Return (X, Y) of the center of cell containing provided text 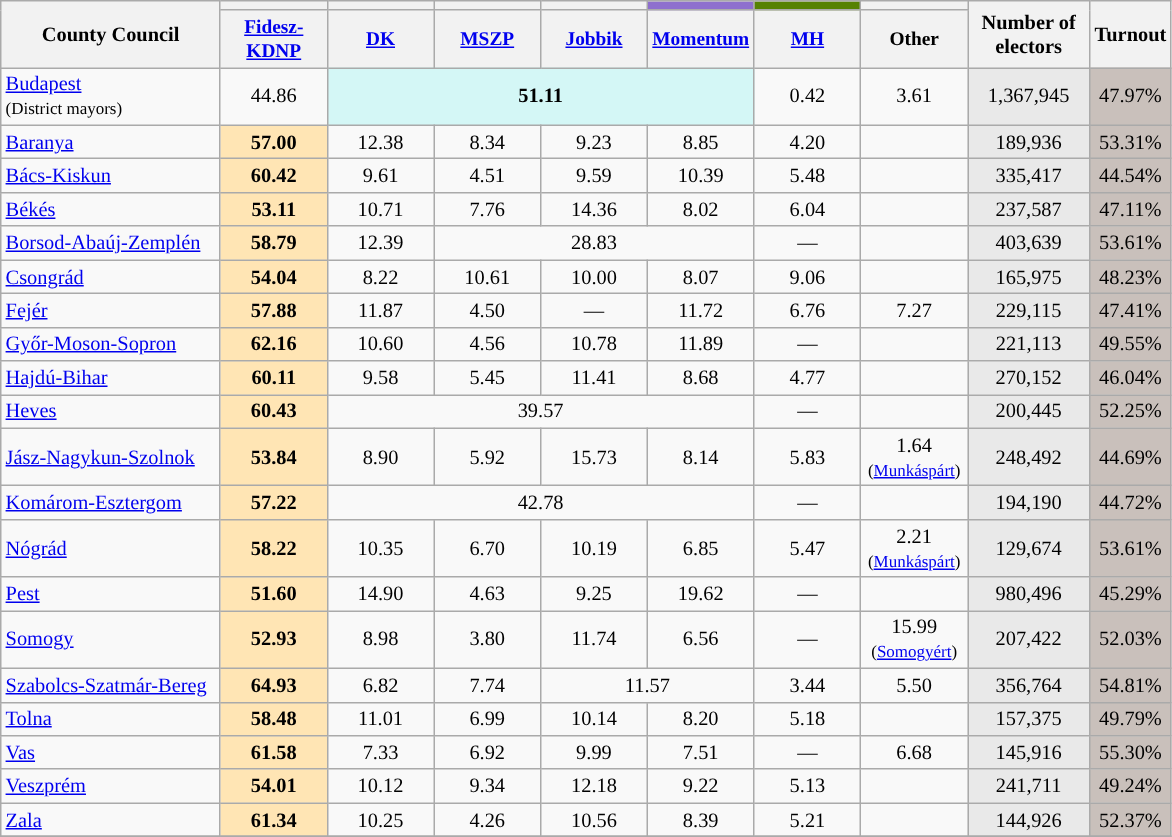
58.22 (274, 548)
8.02 (700, 209)
53.84 (274, 457)
5.47 (808, 548)
61.34 (274, 820)
6.70 (488, 548)
9.23 (594, 142)
229,115 (1029, 310)
58.79 (274, 243)
10.71 (380, 209)
9.58 (380, 377)
9.59 (594, 176)
57.00 (274, 142)
3.61 (914, 96)
8.22 (380, 277)
0.42 (808, 96)
47.41% (1130, 310)
57.88 (274, 310)
53.11 (274, 209)
10.61 (488, 277)
52.93 (274, 639)
60.11 (274, 377)
1,367,945 (1029, 96)
60.43 (274, 411)
7.76 (488, 209)
Veszprém (111, 786)
Heves (111, 411)
Baranya (111, 142)
14.90 (380, 594)
Fejér (111, 310)
10.12 (380, 786)
980,496 (1029, 594)
7.33 (380, 752)
53.31% (1130, 142)
57.22 (274, 502)
Komárom-Esztergom (111, 502)
MSZP (488, 38)
200,445 (1029, 411)
Tolna (111, 719)
335,417 (1029, 176)
Zala (111, 820)
Number of electors (1029, 34)
6.99 (488, 719)
49.79% (1130, 719)
3.80 (488, 639)
62.16 (274, 344)
52.25% (1130, 411)
11.57 (648, 685)
8.39 (700, 820)
10.35 (380, 548)
270,152 (1029, 377)
7.51 (700, 752)
129,674 (1029, 548)
194,190 (1029, 502)
County Council (111, 34)
1.64(Munkáspárt) (914, 457)
6.85 (700, 548)
248,492 (1029, 457)
Momentum (700, 38)
6.92 (488, 752)
9.61 (380, 176)
Borsod-Abaúj-Zemplén (111, 243)
241,711 (1029, 786)
Csongrád (111, 277)
10.39 (700, 176)
11.89 (700, 344)
39.57 (540, 411)
403,639 (1029, 243)
356,764 (1029, 685)
46.04% (1130, 377)
51.11 (540, 96)
12.39 (380, 243)
5.83 (808, 457)
157,375 (1029, 719)
8.90 (380, 457)
237,587 (1029, 209)
15.99(Somogyért) (914, 639)
12.18 (594, 786)
8.85 (700, 142)
7.74 (488, 685)
58.48 (274, 719)
51.60 (274, 594)
64.93 (274, 685)
47.11% (1130, 209)
11.41 (594, 377)
44.54% (1130, 176)
11.01 (380, 719)
5.45 (488, 377)
6.82 (380, 685)
47.97% (1130, 96)
52.03% (1130, 639)
Hajdú-Bihar (111, 377)
10.78 (594, 344)
54.04 (274, 277)
44.72% (1130, 502)
6.04 (808, 209)
145,916 (1029, 752)
5.92 (488, 457)
207,422 (1029, 639)
4.56 (488, 344)
Other (914, 38)
7.27 (914, 310)
4.77 (808, 377)
Jász-Nagykun-Szolnok (111, 457)
9.06 (808, 277)
54.81% (1130, 685)
8.68 (700, 377)
55.30% (1130, 752)
6.56 (700, 639)
5.13 (808, 786)
4.20 (808, 142)
DK (380, 38)
Budapest(District mayors) (111, 96)
9.22 (700, 786)
221,113 (1029, 344)
10.14 (594, 719)
8.20 (700, 719)
49.24% (1130, 786)
8.34 (488, 142)
49.55% (1130, 344)
4.50 (488, 310)
2.21(Munkáspárt) (914, 548)
11.72 (700, 310)
12.38 (380, 142)
10.00 (594, 277)
6.76 (808, 310)
Békés (111, 209)
Győr-Moson-Sopron (111, 344)
4.51 (488, 176)
189,936 (1029, 142)
61.58 (274, 752)
9.34 (488, 786)
48.23% (1130, 277)
4.26 (488, 820)
44.86 (274, 96)
144,926 (1029, 820)
8.07 (700, 277)
8.98 (380, 639)
42.78 (540, 502)
10.56 (594, 820)
Szabolcs-Szatmár-Bereg (111, 685)
5.18 (808, 719)
5.21 (808, 820)
15.73 (594, 457)
10.60 (380, 344)
44.69% (1130, 457)
10.25 (380, 820)
60.42 (274, 176)
Turnout (1130, 34)
Jobbik (594, 38)
4.63 (488, 594)
54.01 (274, 786)
52.37% (1130, 820)
Fidesz-KDNP (274, 38)
9.25 (594, 594)
19.62 (700, 594)
Somogy (111, 639)
11.87 (380, 310)
45.29% (1130, 594)
9.99 (594, 752)
5.48 (808, 176)
Pest (111, 594)
8.14 (700, 457)
14.36 (594, 209)
Bács-Kiskun (111, 176)
10.19 (594, 548)
3.44 (808, 685)
MH (808, 38)
5.50 (914, 685)
28.83 (594, 243)
Vas (111, 752)
6.68 (914, 752)
11.74 (594, 639)
165,975 (1029, 277)
Nógrád (111, 548)
